Provide the [X, Y] coordinate of the cell's center where the given text is located.  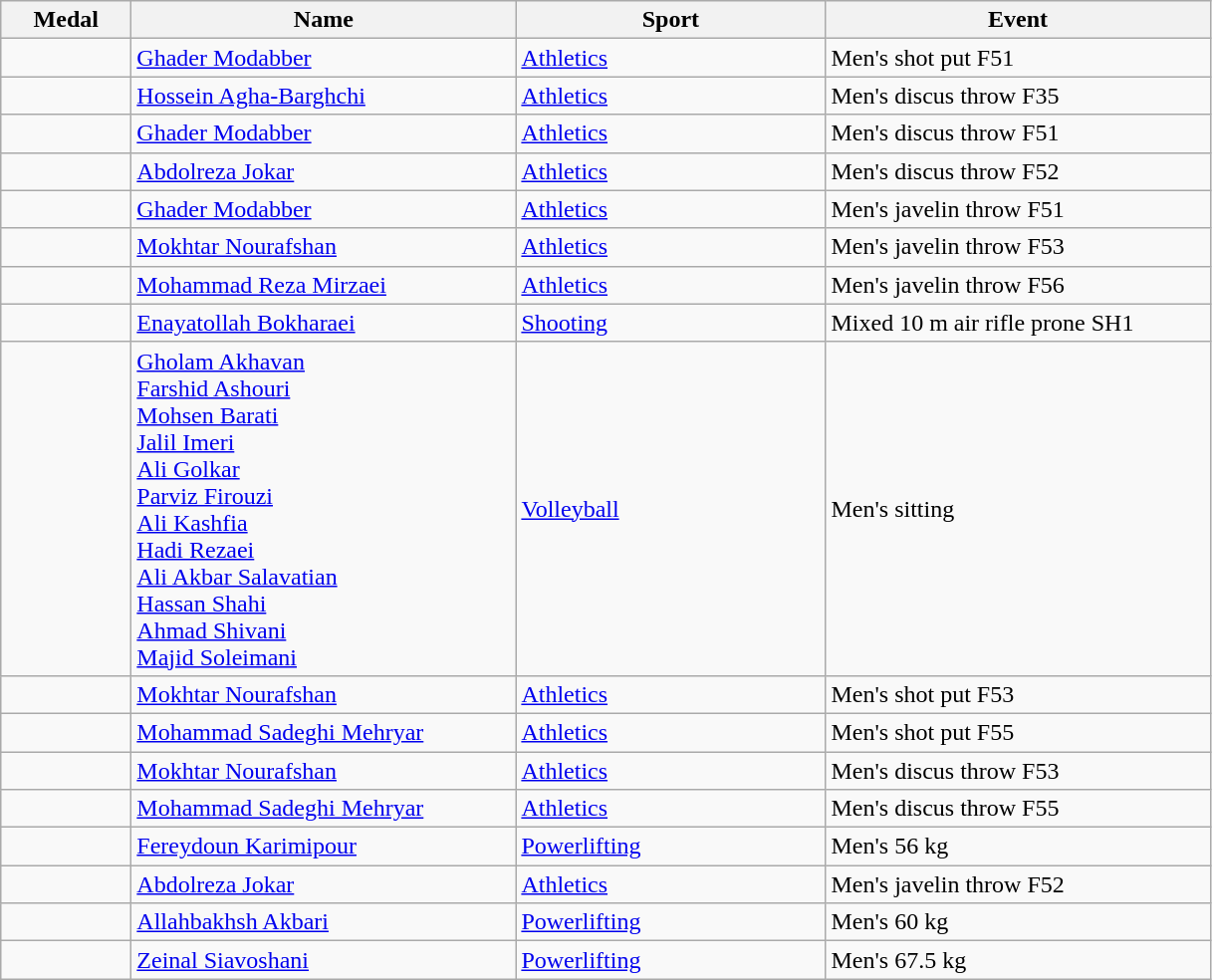
Volleyball [671, 508]
Fereydoun Karimipour [324, 847]
Men's 60 kg [1018, 922]
Shooting [671, 323]
Men's 56 kg [1018, 847]
Mohammad Reza Mirzaei [324, 285]
Zeinal Siavoshani [324, 960]
Sport [671, 20]
Medal [66, 20]
Men's javelin throw F56 [1018, 285]
Mixed 10 m air rifle prone SH1 [1018, 323]
Men's discus throw F52 [1018, 171]
Event [1018, 20]
Men's discus throw F51 [1018, 133]
Men's sitting [1018, 508]
Men's javelin throw F52 [1018, 884]
Hossein Agha-Barghchi [324, 96]
Men's discus throw F55 [1018, 809]
Enayatollah Bokharaei [324, 323]
Men's discus throw F53 [1018, 770]
Men's shot put F55 [1018, 732]
Men's javelin throw F51 [1018, 209]
Men's shot put F51 [1018, 58]
Allahbakhsh Akbari [324, 922]
Men's 67.5 kg [1018, 960]
Men's shot put F53 [1018, 694]
Men's discus throw F35 [1018, 96]
Men's javelin throw F53 [1018, 247]
Name [324, 20]
